Determine the [x, y] coordinate at the center of the cell enclosing the given text.  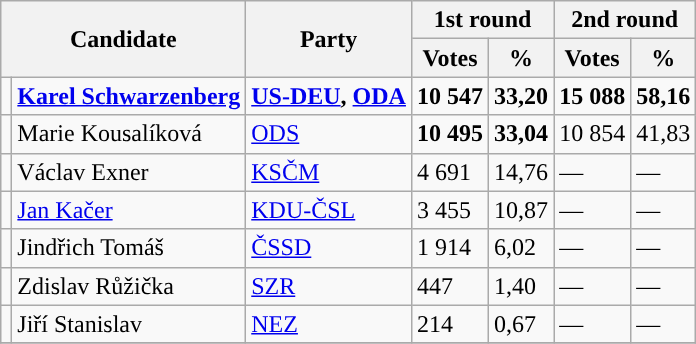
15 088 [592, 96]
Candidate [124, 39]
1 914 [450, 248]
3 455 [450, 210]
33,20 [522, 96]
NEZ [329, 324]
1st round [482, 20]
Jiří Stanislav [129, 324]
KSČM [329, 172]
4 691 [450, 172]
1,40 [522, 286]
Jindřich Tomáš [129, 248]
US-DEU, ODA [329, 96]
Zdislav Růžička [129, 286]
Marie Kousalíková [129, 134]
Jan Kačer [129, 210]
KDU-ČSL [329, 210]
10 547 [450, 96]
33,04 [522, 134]
58,16 [664, 96]
Party [329, 39]
SZR [329, 286]
ČSSD [329, 248]
41,83 [664, 134]
447 [450, 286]
0,67 [522, 324]
214 [450, 324]
10 854 [592, 134]
Karel Schwarzenberg [129, 96]
10,87 [522, 210]
10 495 [450, 134]
14,76 [522, 172]
Václav Exner [129, 172]
ODS [329, 134]
6,02 [522, 248]
2nd round [625, 20]
